Locate the cell with the specified text and output its [x, y] center coordinate. 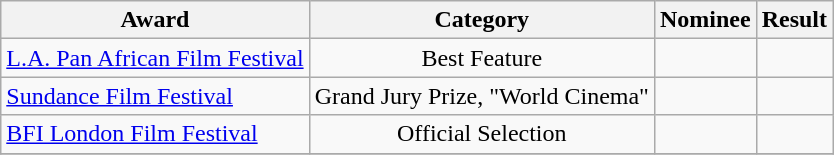
Official Selection [482, 134]
Grand Jury Prize, "World Cinema" [482, 96]
Result [794, 20]
Category [482, 20]
Best Feature [482, 58]
Award [155, 20]
BFI London Film Festival [155, 134]
Sundance Film Festival [155, 96]
L.A. Pan African Film Festival [155, 58]
Nominee [705, 20]
